Capture the cell that displays the provided text and extract its [X, Y] central coordinate. 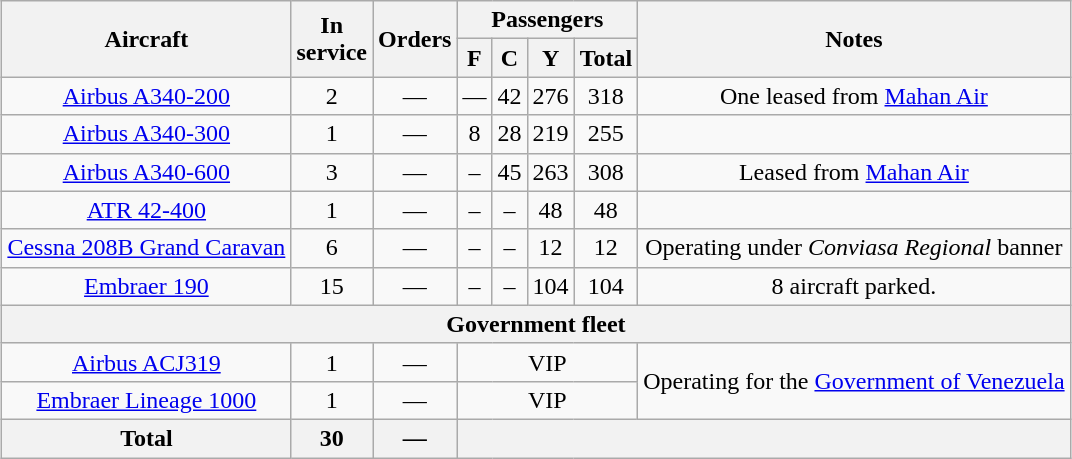
Airbus A340-600 [146, 172]
ATR 42-400 [146, 210]
8 [474, 134]
Cessna 208B Grand Caravan [146, 248]
308 [606, 172]
Embraer 190 [146, 286]
Passengers [548, 20]
6 [332, 248]
Embraer Lineage 1000 [146, 400]
263 [550, 172]
42 [510, 96]
Orders [415, 39]
30 [332, 438]
276 [550, 96]
Government fleet [536, 324]
219 [550, 134]
28 [510, 134]
318 [606, 96]
Airbus ACJ319 [146, 362]
45 [510, 172]
15 [332, 286]
Y [550, 58]
Operating for the Government of Venezuela [854, 381]
Airbus A340-200 [146, 96]
Aircraft [146, 39]
Notes [854, 39]
Operating under Conviasa Regional banner [854, 248]
One leased from Mahan Air [854, 96]
Leased from Mahan Air [854, 172]
F [474, 58]
8 aircraft parked. [854, 286]
C [510, 58]
Inservice [332, 39]
Airbus A340-300 [146, 134]
3 [332, 172]
2 [332, 96]
255 [606, 134]
